Return the (x, y) coordinate for the center point of the cell that contains the specified text.  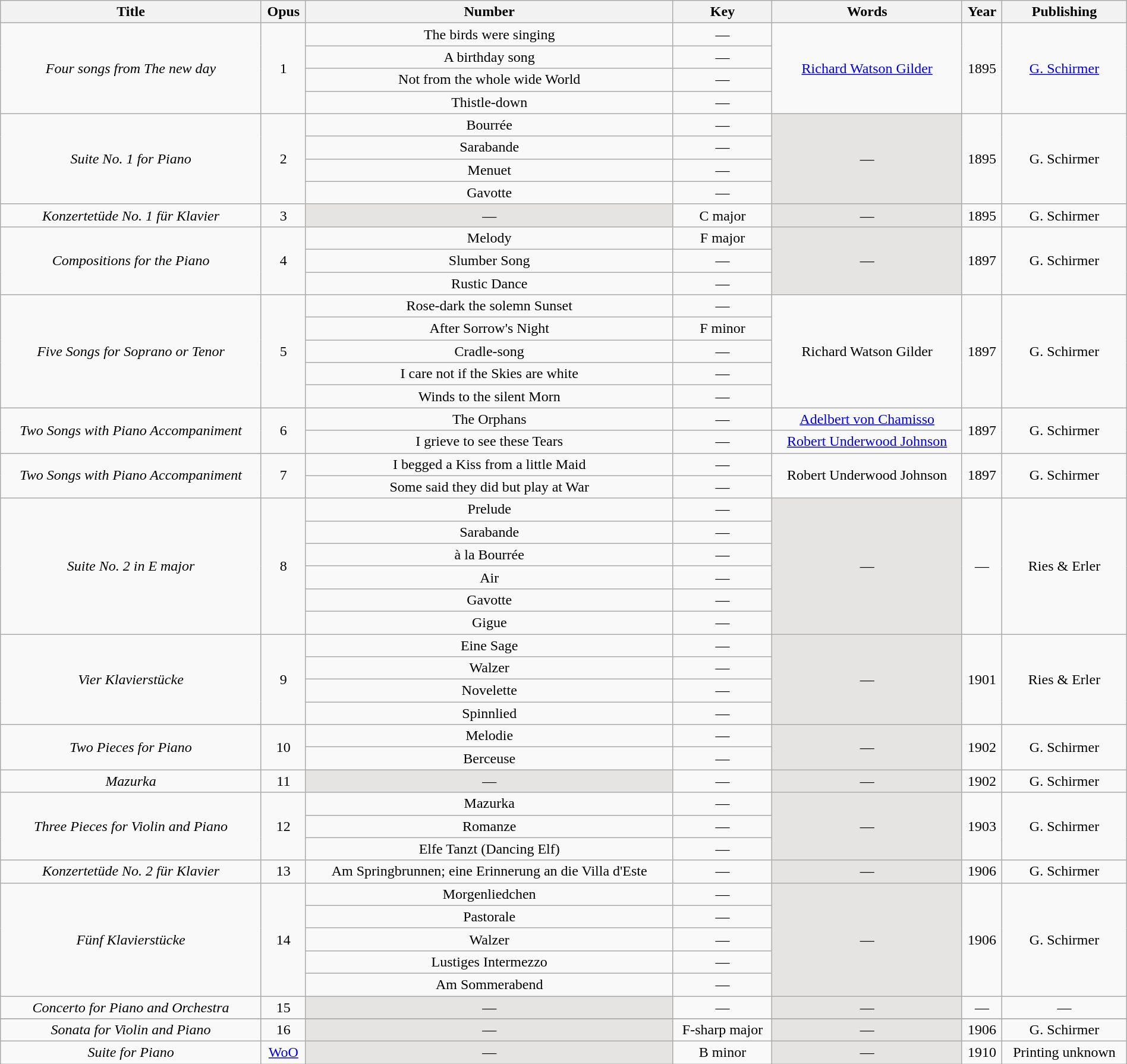
14 (283, 939)
4 (283, 260)
12 (283, 826)
I begged a Kiss from a little Maid (489, 464)
10 (283, 747)
Sonata for Violin and Piano (131, 1030)
Cradle-song (489, 351)
1910 (982, 1053)
Konzertetüde No. 2 für Klavier (131, 871)
Fünf Klavierstücke (131, 939)
Words (867, 12)
Number (489, 12)
Romanze (489, 826)
F minor (723, 329)
7 (283, 476)
Menuet (489, 170)
Winds to the silent Morn (489, 396)
8 (283, 566)
2 (283, 159)
1 (283, 68)
F major (723, 238)
Konzertetüde No. 1 für Klavier (131, 215)
3 (283, 215)
Concerto for Piano and Orchestra (131, 1008)
Slumber Song (489, 260)
C major (723, 215)
Adelbert von Chamisso (867, 419)
Am Sommerabend (489, 984)
The Orphans (489, 419)
Novelette (489, 691)
à la Bourrée (489, 555)
Morgenliedchen (489, 894)
11 (283, 781)
Elfe Tanzt (Dancing Elf) (489, 849)
Suite No. 2 in E major (131, 566)
Vier Klavierstücke (131, 679)
Suite for Piano (131, 1053)
Printing unknown (1064, 1053)
1903 (982, 826)
Opus (283, 12)
Gigue (489, 622)
15 (283, 1008)
Rose-dark the solemn Sunset (489, 306)
Berceuse (489, 758)
Key (723, 12)
Prelude (489, 509)
Compositions for the Piano (131, 260)
Publishing (1064, 12)
After Sorrow's Night (489, 329)
1901 (982, 679)
Melody (489, 238)
Title (131, 12)
Thistle-down (489, 102)
Three Pieces for Violin and Piano (131, 826)
F-sharp major (723, 1030)
Rustic Dance (489, 284)
B minor (723, 1053)
Bourrée (489, 125)
13 (283, 871)
Spinnlied (489, 713)
I grieve to see these Tears (489, 442)
16 (283, 1030)
5 (283, 351)
Two Pieces for Piano (131, 747)
Air (489, 577)
Some said they did but play at War (489, 487)
6 (283, 430)
Lustiges Intermezzo (489, 962)
Not from the whole wide World (489, 80)
The birds were singing (489, 34)
Pastorale (489, 917)
Suite No. 1 for Piano (131, 159)
WoO (283, 1053)
Four songs from The new day (131, 68)
Year (982, 12)
Eine Sage (489, 645)
9 (283, 679)
I care not if the Skies are white (489, 374)
Am Springbrunnen; eine Erinnerung an die Villa d'Este (489, 871)
A birthday song (489, 57)
Five Songs for Soprano or Tenor (131, 351)
Melodie (489, 736)
